Find where the given text appears and provide that cell's center as (x, y) coordinate. 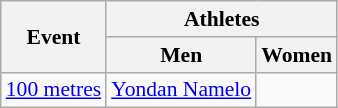
Athletes (222, 19)
Women (296, 55)
Yondan Namelo (181, 90)
Men (181, 55)
Event (54, 36)
100 metres (54, 90)
